Locate the cell with the specified text and output its (x, y) center coordinate. 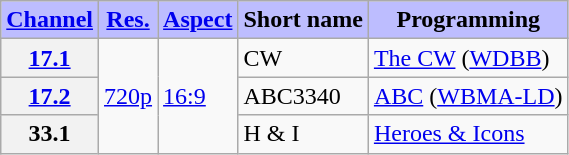
Programming (468, 20)
Aspect (198, 20)
The CW (WDBB) (468, 58)
17.2 (50, 96)
33.1 (50, 134)
ABC (WBMA-LD) (468, 96)
Short name (303, 20)
ABC3340 (303, 96)
16:9 (198, 96)
Heroes & Icons (468, 134)
H & I (303, 134)
Res. (128, 20)
720p (128, 96)
CW (303, 58)
Channel (50, 20)
17.1 (50, 58)
